From the cell containing the given text, extract its center point as (x, y) coordinate. 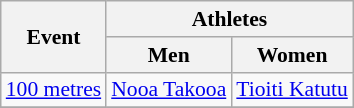
Men (168, 55)
100 metres (54, 90)
Athletes (230, 19)
Nooa Takooa (168, 90)
Event (54, 36)
Women (292, 55)
Tioiti Katutu (292, 90)
